Find where the given text appears and provide that cell's center as [x, y] coordinate. 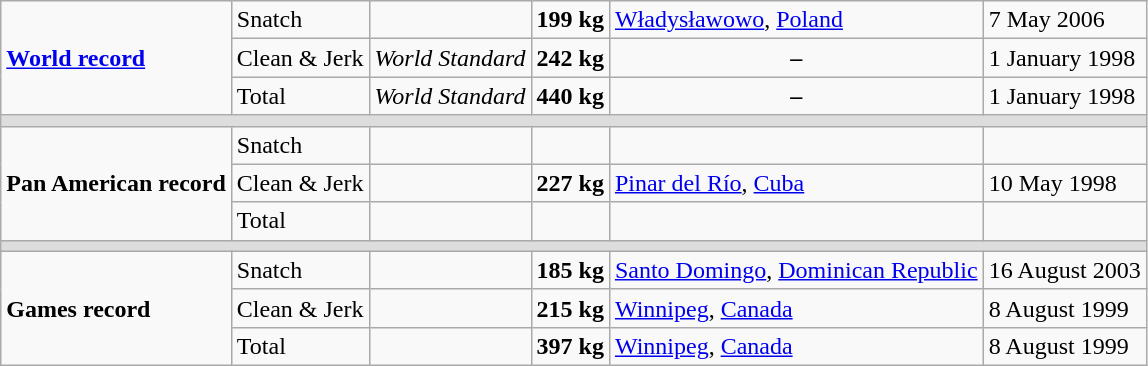
215 kg [570, 308]
Games record [116, 308]
199 kg [570, 20]
Pan American record [116, 183]
440 kg [570, 96]
397 kg [570, 346]
10 May 1998 [1064, 183]
Santo Domingo, Dominican Republic [796, 270]
242 kg [570, 58]
227 kg [570, 183]
7 May 2006 [1064, 20]
Władysławowo, Poland [796, 20]
Pinar del Río, Cuba [796, 183]
World record [116, 58]
185 kg [570, 270]
16 August 2003 [1064, 270]
